For the text-containing cell, return its midpoint in (X, Y) coordinate format. 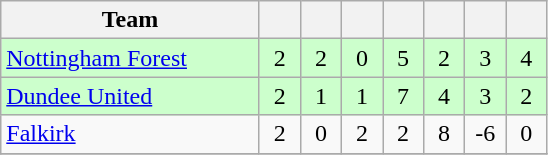
Falkirk (130, 134)
-6 (486, 134)
Team (130, 20)
Nottingham Forest (130, 58)
Dundee United (130, 96)
7 (402, 96)
8 (444, 134)
5 (402, 58)
